Determine the [X, Y] coordinate at the center of the cell enclosing the given text.  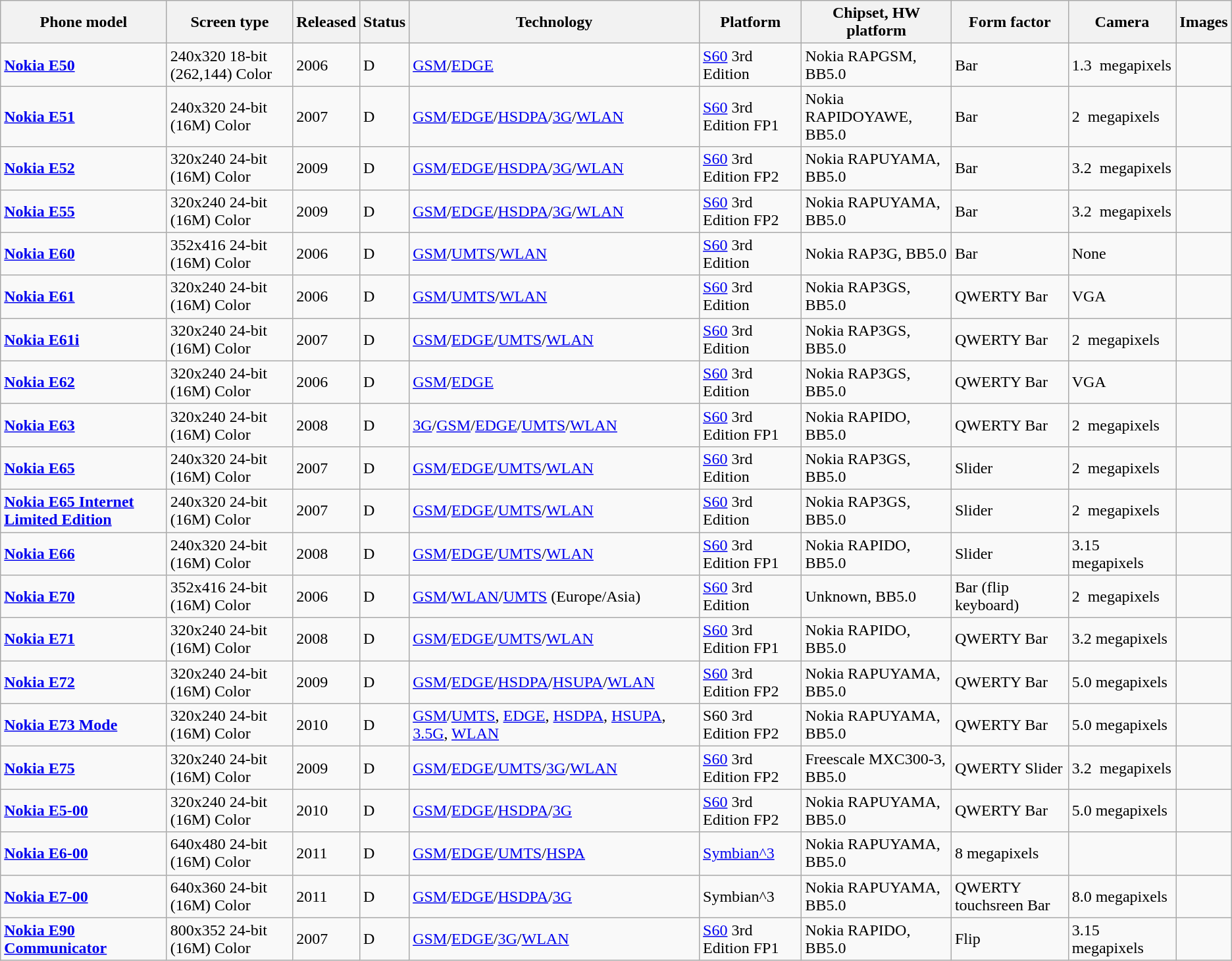
Unknown, BB5.0 [877, 596]
Technology [554, 22]
Nokia E52 [84, 169]
None [1122, 254]
Nokia E63 [84, 425]
GSM/EDGE/HSDPA/HSUPA/WLAN [554, 682]
QWERTY Slider [1010, 767]
Screen type [230, 22]
Released [326, 22]
240x320 18-bit (262,144) Color [230, 65]
Nokia E73 Mode [84, 725]
800x352 24-bit (16M) Color [230, 939]
Nokia E90 Communicator [84, 939]
Nokia E65 Internet Limited Edition [84, 511]
Nokia E50 [84, 65]
QWERTY touchsreen Bar [1010, 896]
Nokia E72 [84, 682]
Nokia E61 [84, 296]
Images [1204, 22]
Nokia E62 [84, 382]
Nokia E5-00 [84, 811]
Nokia RAPGSM, BB5.0 [877, 65]
Camera [1122, 22]
Phone model [84, 22]
Platform [750, 22]
Nokia RAPIDOYAWE, BB5.0 [877, 117]
Nokia E7-00 [84, 896]
Nokia E75 [84, 767]
640x480 24-bit (16M) Color [230, 853]
GSM/EDGE/3G/WLAN [554, 939]
Form factor [1010, 22]
GSM/EDGE/UMTS/3G/WLAN [554, 767]
Nokia E66 [84, 553]
GSM/EDGE/UMTS/HSPA [554, 853]
Nokia E51 [84, 117]
Nokia E61i [84, 340]
3G/GSM/EDGE/UMTS/WLAN [554, 425]
Nokia E60 [84, 254]
Chipset, HW platform [877, 22]
Freescale MXC300-3, BB5.0 [877, 767]
1.3 megapixels [1122, 65]
GSM/UMTS, EDGE, HSDPA, HSUPA, 3.5G, WLAN [554, 725]
Nokia RAP3G, BB5.0 [877, 254]
Nokia E65 [84, 467]
Nokia E6-00 [84, 853]
Nokia E70 [84, 596]
Bar (flip keyboard) [1010, 596]
Nokia E71 [84, 640]
8 megapixels [1010, 853]
Flip [1010, 939]
640x360 24-bit (16M) Color [230, 896]
GSM/WLAN/UMTS (Europe/Asia) [554, 596]
Status [384, 22]
8.0 megapixels [1122, 896]
Nokia E55 [84, 211]
